Find where the given text appears and provide that cell's center as (X, Y) coordinate. 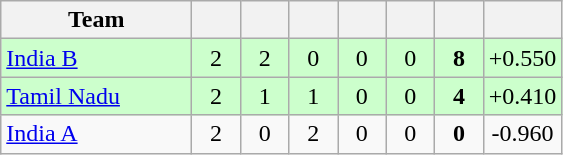
+0.550 (522, 58)
4 (460, 96)
Team (96, 20)
+0.410 (522, 96)
India A (96, 134)
-0.960 (522, 134)
Tamil Nadu (96, 96)
India B (96, 58)
8 (460, 58)
